Identify which cell holds the provided text, then report its [x, y] central coordinate. 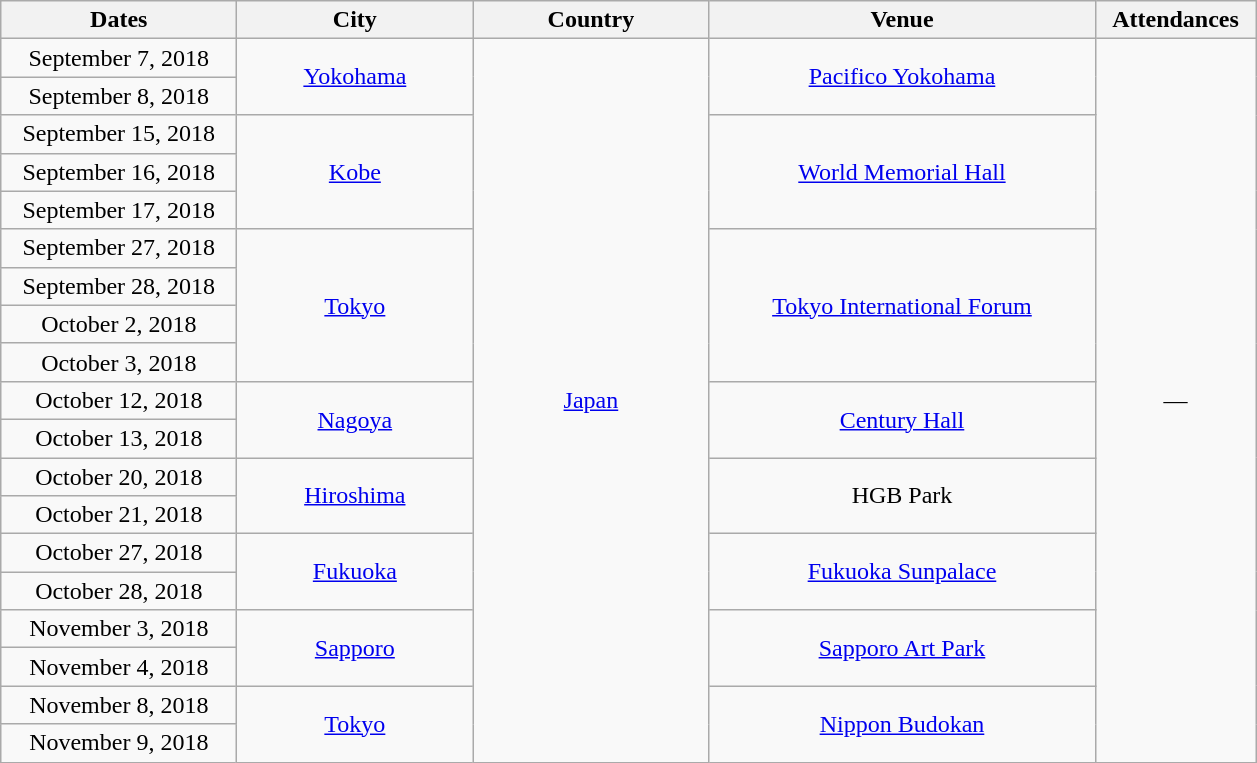
World Memorial Hall [902, 172]
Hiroshima [355, 496]
October 27, 2018 [119, 553]
September 15, 2018 [119, 134]
Tokyo International Forum [902, 305]
Sapporo Art Park [902, 648]
October 28, 2018 [119, 591]
September 16, 2018 [119, 172]
November 8, 2018 [119, 705]
Venue [902, 20]
November 4, 2018 [119, 667]
Dates [119, 20]
September 27, 2018 [119, 248]
October 13, 2018 [119, 438]
Fukuoka [355, 572]
October 2, 2018 [119, 324]
September 17, 2018 [119, 210]
Nippon Budokan [902, 724]
Century Hall [902, 419]
October 3, 2018 [119, 362]
October 12, 2018 [119, 400]
October 21, 2018 [119, 515]
Sapporo [355, 648]
Kobe [355, 172]
Japan [591, 400]
September 7, 2018 [119, 58]
October 20, 2018 [119, 477]
Pacifico Yokohama [902, 77]
HGB Park [902, 496]
November 9, 2018 [119, 743]
September 8, 2018 [119, 96]
City [355, 20]
Fukuoka Sunpalace [902, 572]
— [1176, 400]
September 28, 2018 [119, 286]
November 3, 2018 [119, 629]
Nagoya [355, 419]
Yokohama [355, 77]
Country [591, 20]
Attendances [1176, 20]
